Identify which cell holds the provided text, then report its (X, Y) central coordinate. 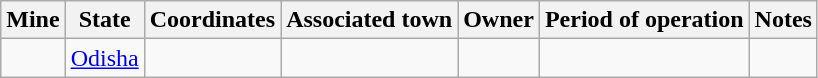
Coordinates (212, 20)
Mine (33, 20)
State (104, 20)
Associated town (370, 20)
Owner (499, 20)
Period of operation (644, 20)
Notes (783, 20)
Odisha (104, 58)
